Scan for the cell matching the given text and deliver its (X, Y) coordinate at center. 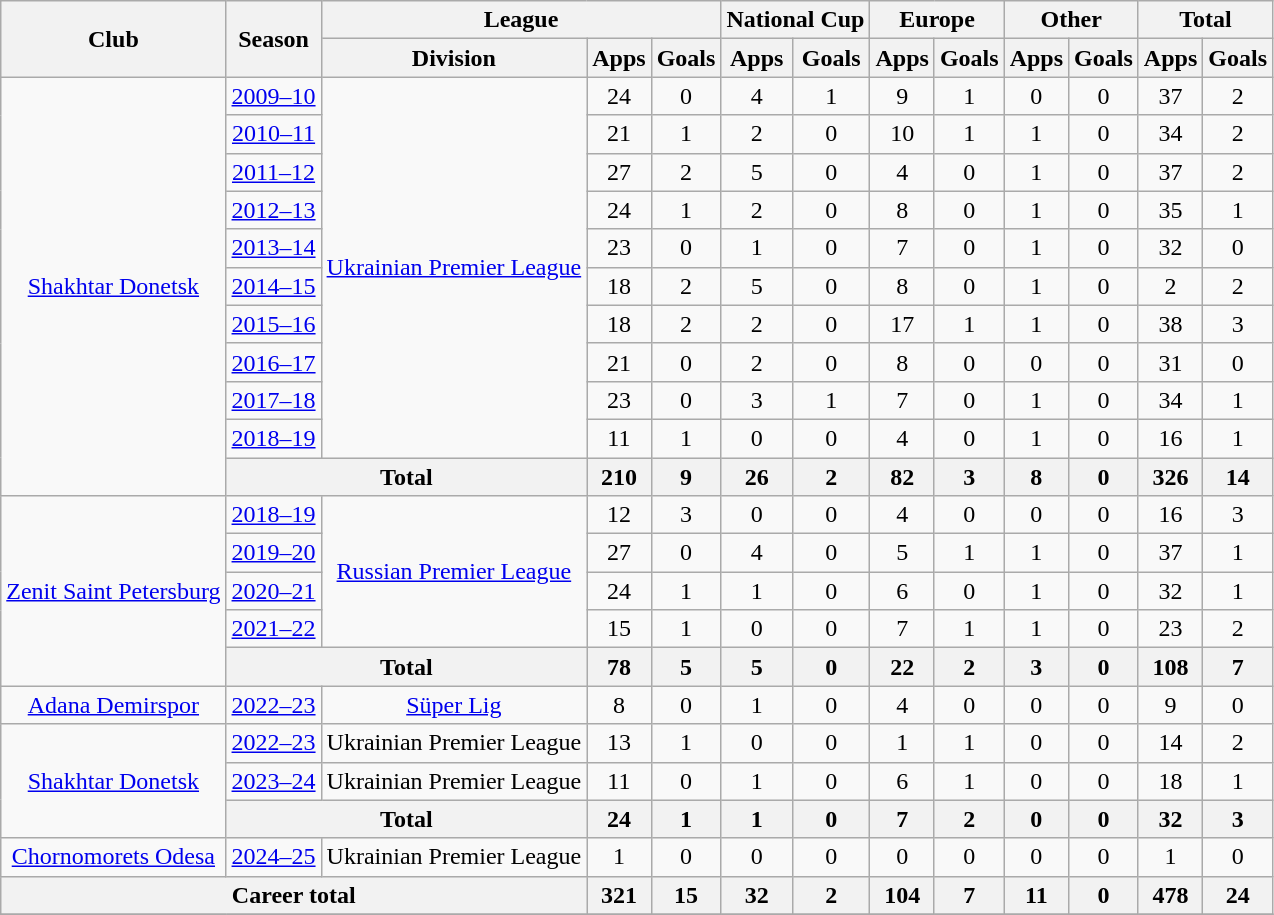
2011–12 (274, 172)
2012–13 (274, 210)
2016–17 (274, 362)
82 (902, 477)
321 (619, 895)
Russian Premier League (454, 572)
2014–15 (274, 286)
Season (274, 39)
2009–10 (274, 96)
104 (902, 895)
2020–21 (274, 591)
210 (619, 477)
108 (1170, 667)
78 (619, 667)
2023–24 (274, 781)
13 (619, 743)
Chornomorets Odesa (114, 857)
Zenit Saint Petersburg (114, 591)
2013–14 (274, 248)
478 (1170, 895)
2024–25 (274, 857)
Adana Demirspor (114, 705)
League (521, 20)
Europe (937, 20)
Division (454, 58)
Other (1071, 20)
22 (902, 667)
2010–11 (274, 134)
2021–22 (274, 629)
38 (1170, 324)
2015–16 (274, 324)
35 (1170, 210)
26 (757, 477)
Career total (294, 895)
12 (619, 515)
2019–20 (274, 553)
31 (1170, 362)
10 (902, 134)
326 (1170, 477)
Club (114, 39)
2017–18 (274, 400)
17 (902, 324)
Süper Lig (454, 705)
National Cup (796, 20)
